Search for the cell housing the specified text and yield its [X, Y] center coordinate. 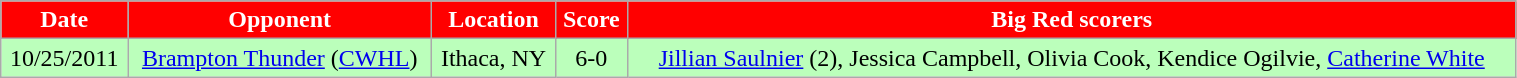
Score [591, 20]
Jillian Saulnier (2), Jessica Campbell, Olivia Cook, Kendice Ogilvie, Catherine White [1072, 58]
Ithaca, NY [494, 58]
6-0 [591, 58]
Location [494, 20]
Date [64, 20]
10/25/2011 [64, 58]
Brampton Thunder (CWHL) [280, 58]
Opponent [280, 20]
Big Red scorers [1072, 20]
